Return the [x, y] coordinate for the center point of the cell that contains the specified text.  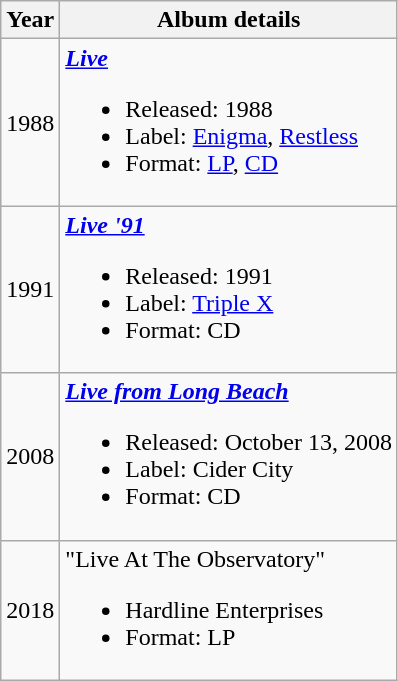
LiveReleased: 1988Label: Enigma, RestlessFormat: LP, CD [229, 122]
1988 [30, 122]
2018 [30, 610]
Album details [229, 20]
Year [30, 20]
1991 [30, 290]
2008 [30, 456]
"Live At The Observatory"Hardline EnterprisesFormat: LP [229, 610]
Live '91Released: 1991Label: Triple XFormat: CD [229, 290]
Live from Long BeachReleased: October 13, 2008Label: Cider CityFormat: CD [229, 456]
